Find where the given text appears and provide that cell's center as (X, Y) coordinate. 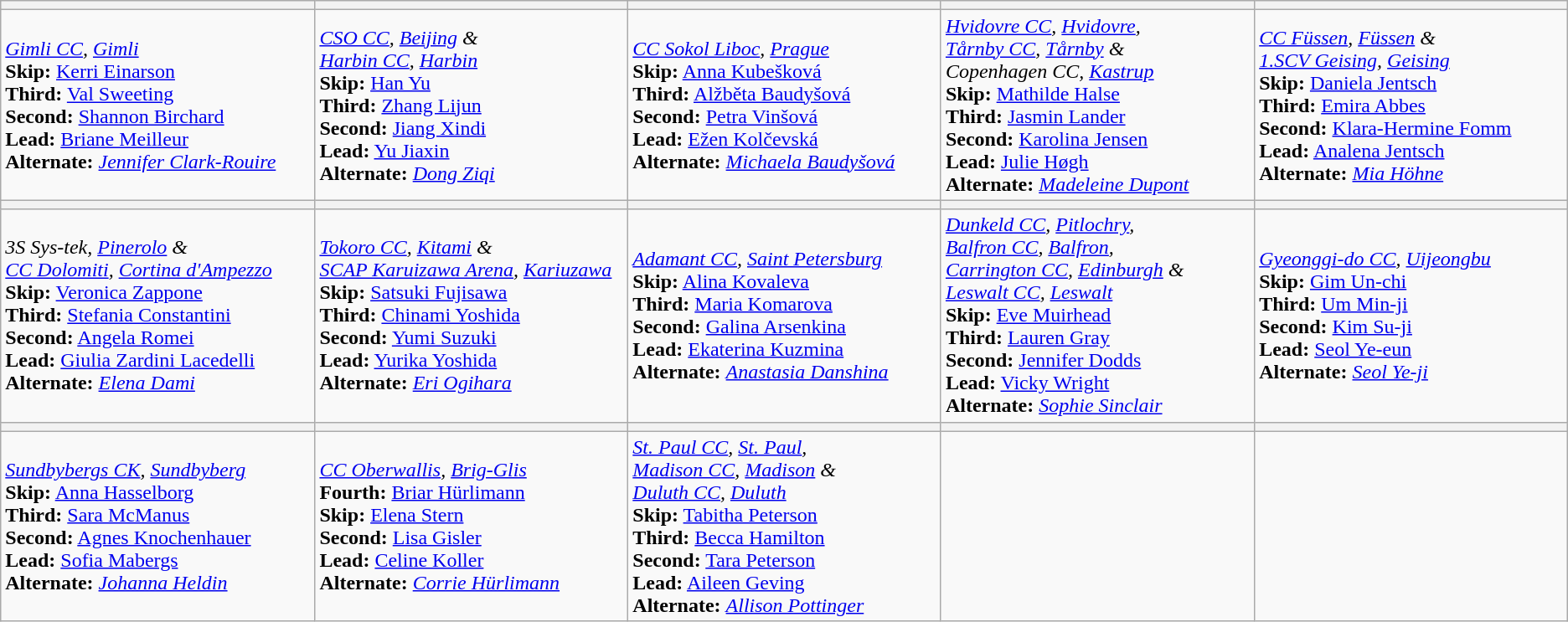
Sundbybergs CK, SundbybergSkip: Anna Hasselborg Third: Sara McManus Second: Agnes Knochenhauer Lead: Sofia Mabergs Alternate: Johanna Heldin (157, 526)
Gimli CC, GimliSkip: Kerri Einarson Third: Val Sweeting Second: Shannon Birchard Lead: Briane Meilleur Alternate: Jennifer Clark-Rouire (157, 105)
Adamant CC, Saint PetersburgSkip: Alina Kovaleva Third: Maria Komarova Second: Galina Arsenkina Lead: Ekaterina Kuzmina Alternate: Anastasia Danshina (785, 316)
CSO CC, Beijing & Harbin CC, HarbinSkip: Han Yu Third: Zhang Lijun Second: Jiang Xindi Lead: Yu Jiaxin Alternate: Dong Ziqi (472, 105)
CC Oberwallis, Brig-GlisFourth: Briar Hürlimann Skip: Elena Stern Second: Lisa Gisler Lead: Celine Koller Alternate: Corrie Hürlimann (472, 526)
Gyeonggi-do CC, UijeongbuSkip: Gim Un-chi Third: Um Min-ji Second: Kim Su-ji Lead: Seol Ye-eun Alternate: Seol Ye-ji (1411, 316)
CC Sokol Liboc, PragueSkip: Anna Kubešková Third: Alžběta Baudyšová Second: Petra Vinšová Lead: Ežen Kolčevská Alternate: Michaela Baudyšová (785, 105)
